For the text-containing cell, return its midpoint in (x, y) coordinate format. 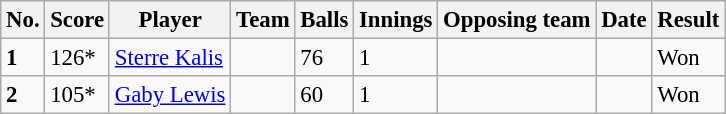
Result (688, 20)
Balls (324, 20)
Sterre Kalis (170, 58)
76 (324, 58)
Score (78, 20)
Gaby Lewis (170, 95)
Innings (396, 20)
Opposing team (517, 20)
Player (170, 20)
105* (78, 95)
No. (23, 20)
Team (263, 20)
Date (624, 20)
2 (23, 95)
126* (78, 58)
60 (324, 95)
